Identify which cell holds the provided text, then report its (X, Y) central coordinate. 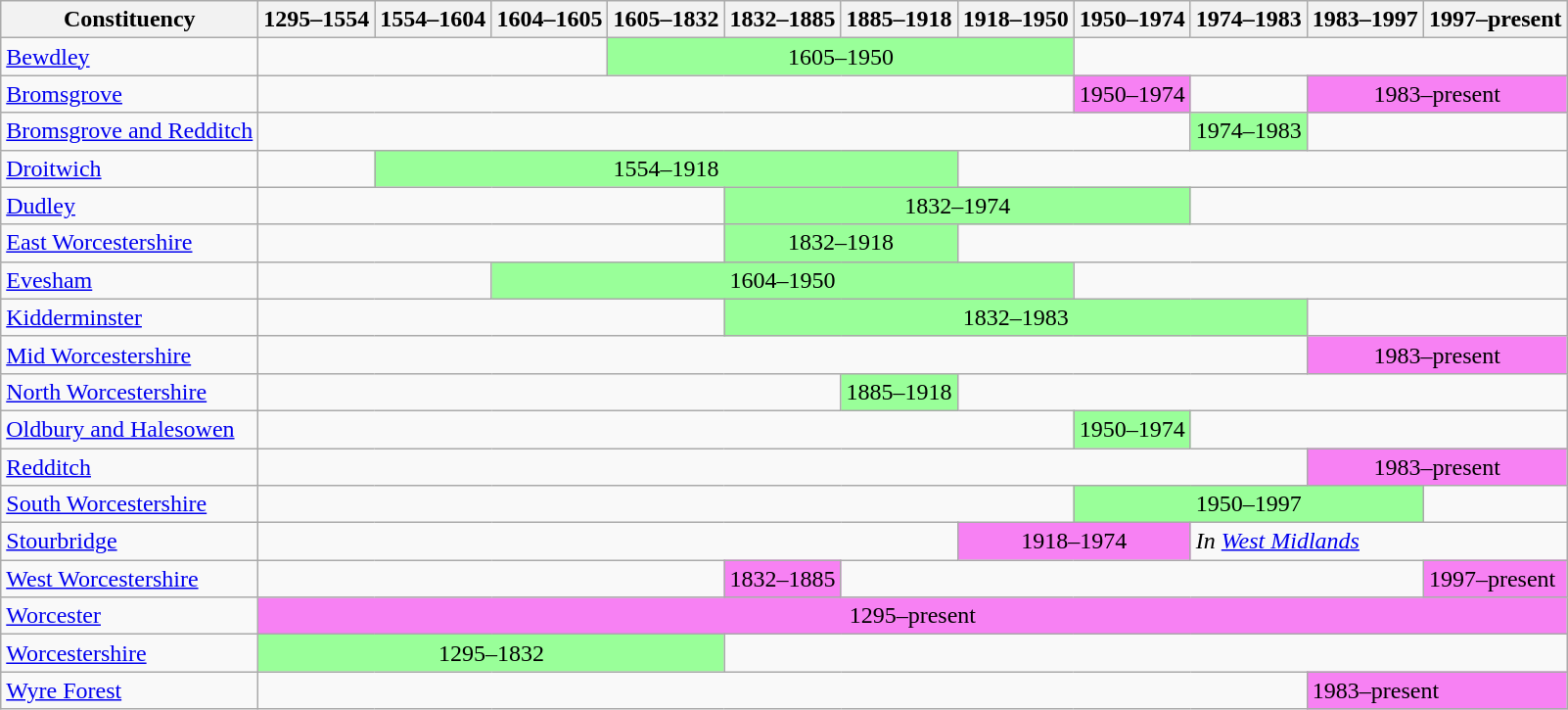
Dudley (129, 206)
Worcestershire (129, 653)
1604–1950 (783, 280)
1605–1950 (841, 57)
Droitwich (129, 168)
1554–1604 (433, 20)
Bromsgrove (129, 94)
Redditch (129, 467)
Evesham (129, 280)
West Worcestershire (129, 579)
1832–1918 (841, 243)
1983–1997 (1364, 20)
1918–1974 (1074, 542)
1832–1983 (1016, 317)
1604–1605 (550, 20)
Oldbury and Halesowen (129, 429)
1832–1974 (957, 206)
Kidderminster (129, 317)
Worcester (129, 616)
1554–1918 (666, 168)
In West Midlands (1378, 542)
Wyre Forest (129, 690)
1605–1832 (666, 20)
Stourbridge (129, 542)
East Worcestershire (129, 243)
1950–1997 (1249, 504)
South Worcestershire (129, 504)
1295–1554 (317, 20)
1295–1832 (491, 653)
1918–1950 (1016, 20)
North Worcestershire (129, 392)
Constituency (129, 20)
1295–present (912, 616)
Bewdley (129, 57)
Bromsgrove and Redditch (129, 131)
Mid Worcestershire (129, 355)
